Detect which cell encompasses the target text, then output its (x, y) center coordinate. 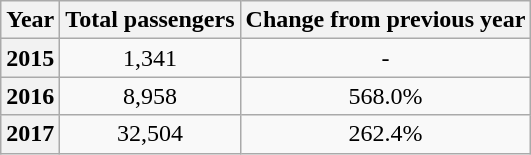
2017 (30, 134)
Year (30, 20)
568.0% (386, 96)
2016 (30, 96)
262.4% (386, 134)
8,958 (150, 96)
32,504 (150, 134)
Total passengers (150, 20)
Change from previous year (386, 20)
- (386, 58)
1,341 (150, 58)
2015 (30, 58)
